Find where the given text appears and provide that cell's center as (X, Y) coordinate. 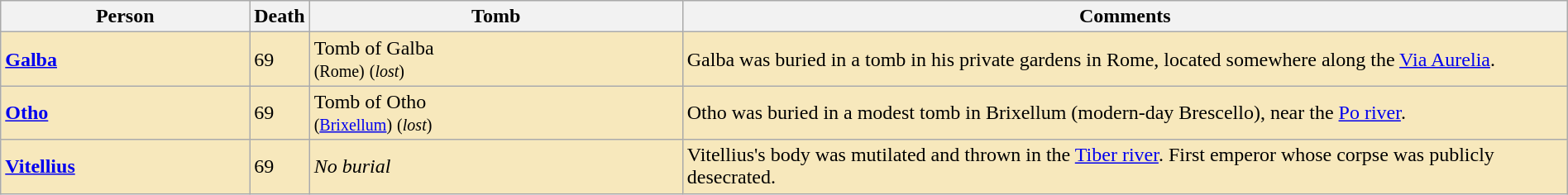
Tomb of Otho(Brixellum) (lost) (496, 112)
Otho (126, 112)
Comments (1125, 17)
Person (126, 17)
Galba (126, 59)
Death (280, 17)
Tomb of Galba(Rome) (lost) (496, 59)
Otho was buried in a modest tomb in Brixellum (modern-day Brescello), near the Po river. (1125, 112)
Tomb (496, 17)
Vitellius's body was mutilated and thrown in the Tiber river. First emperor whose corpse was publicly desecrated. (1125, 167)
Galba was buried in a tomb in his private gardens in Rome, located somewhere along the Via Aurelia. (1125, 59)
Vitellius (126, 167)
No burial (496, 167)
